Find where the given text appears and provide that cell's center as (X, Y) coordinate. 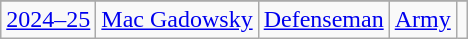
2024–25 (48, 20)
Army (422, 20)
Defenseman (324, 20)
Mac Gadowsky (177, 20)
